Scan for the cell matching the given text and deliver its (x, y) coordinate at center. 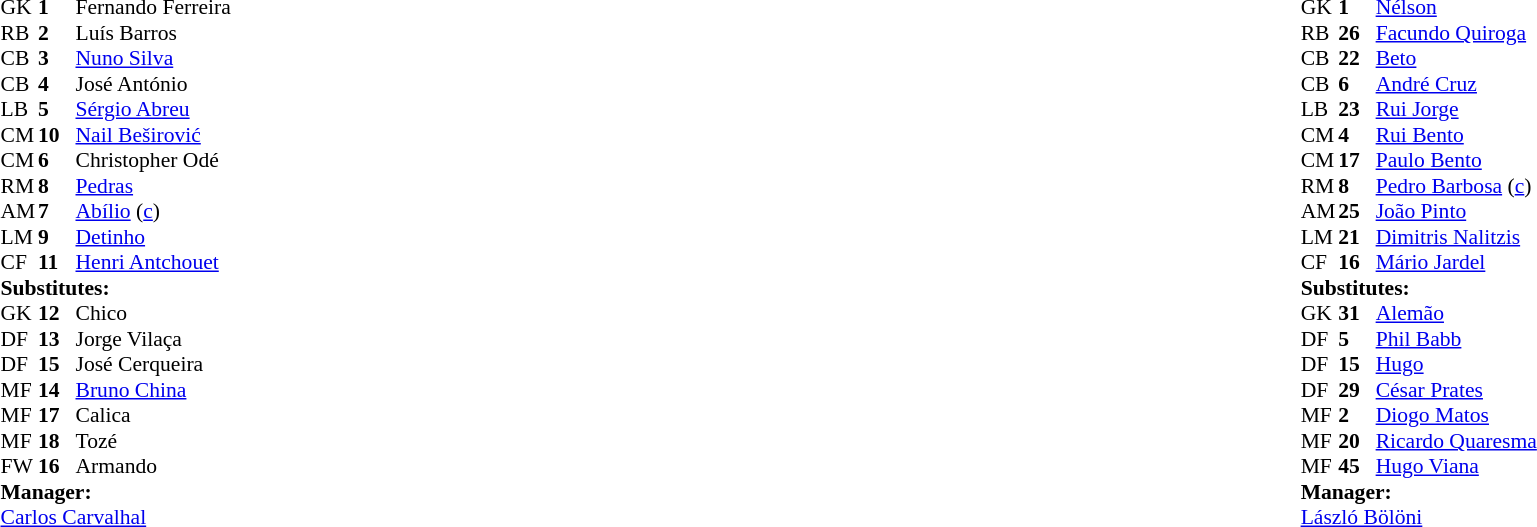
César Prates (1456, 390)
Henri Antchouet (154, 263)
Rui Jorge (1456, 109)
Bruno China (154, 390)
Mário Jardel (1456, 263)
21 (1357, 237)
Detinho (154, 237)
Pedras (154, 186)
Sérgio Abreu (154, 109)
31 (1357, 313)
Rui Bento (1456, 135)
29 (1357, 390)
Armando (154, 467)
25 (1357, 211)
Nuno Silva (154, 59)
Hugo (1456, 365)
José António (154, 84)
Luís Barros (154, 33)
Hugo Viana (1456, 467)
Dimitris Nalitzis (1456, 237)
22 (1357, 59)
11 (57, 263)
20 (1357, 441)
Diogo Matos (1456, 415)
Christopher Odé (154, 161)
Beto (1456, 59)
Abílio (c) (154, 211)
23 (1357, 109)
18 (57, 441)
Calica (154, 415)
Tozé (154, 441)
12 (57, 313)
João Pinto (1456, 211)
Ricardo Quaresma (1456, 441)
Nail Beširović (154, 135)
Alemão (1456, 313)
7 (57, 211)
Jorge Vilaça (154, 339)
José Cerqueira (154, 365)
André Cruz (1456, 84)
45 (1357, 467)
26 (1357, 33)
Paulo Bento (1456, 161)
Pedro Barbosa (c) (1456, 186)
14 (57, 390)
9 (57, 237)
Facundo Quiroga (1456, 33)
Phil Babb (1456, 339)
Chico (154, 313)
13 (57, 339)
10 (57, 135)
FW (19, 467)
3 (57, 59)
